Capture the cell that displays the provided text and extract its (x, y) central coordinate. 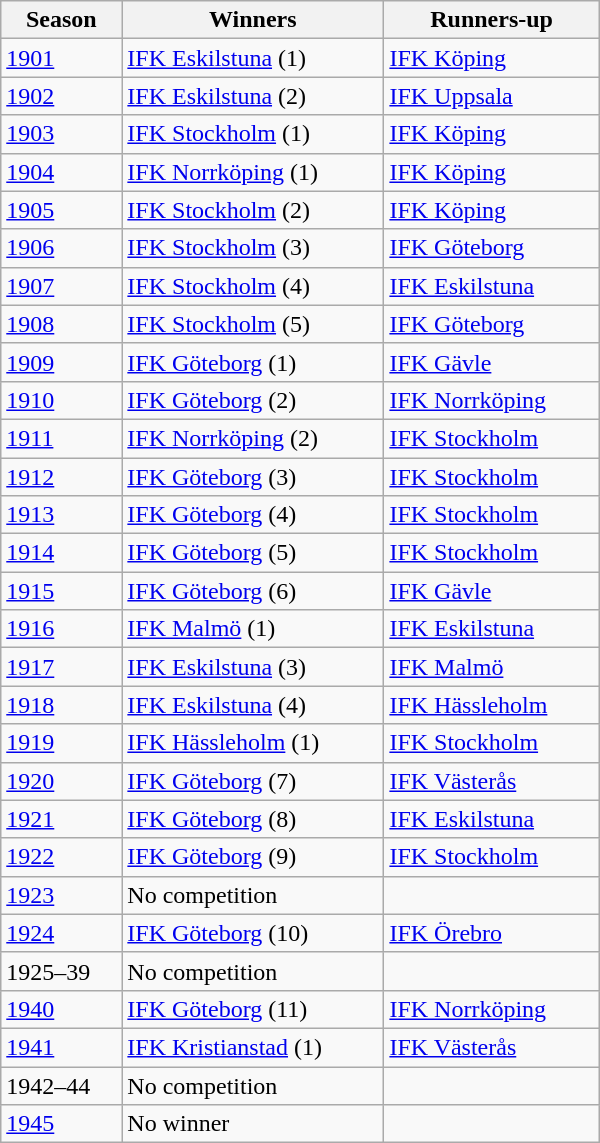
1918 (62, 705)
Runners-up (492, 20)
IFK Stockholm (4) (253, 286)
1922 (62, 857)
1915 (62, 591)
1919 (62, 743)
1907 (62, 286)
IFK Eskilstuna (3) (253, 667)
1916 (62, 629)
IFK Eskilstuna (2) (253, 96)
1921 (62, 819)
IFK Örebro (492, 933)
1910 (62, 400)
1901 (62, 58)
IFK Göteborg (9) (253, 857)
IFK Hässleholm (1) (253, 743)
IFK Stockholm (1) (253, 134)
IFK Göteborg (11) (253, 1009)
1913 (62, 515)
1912 (62, 477)
IFK Göteborg (8) (253, 819)
IFK Eskilstuna (4) (253, 705)
IFK Göteborg (10) (253, 933)
1945 (62, 1124)
1925–39 (62, 971)
IFK Göteborg (1) (253, 362)
1904 (62, 172)
1941 (62, 1047)
IFK Kristianstad (1) (253, 1047)
Season (62, 20)
1902 (62, 96)
IFK Göteborg (5) (253, 553)
IFK Stockholm (3) (253, 248)
IFK Norrköping (2) (253, 438)
1923 (62, 895)
IFK Göteborg (7) (253, 781)
1911 (62, 438)
1909 (62, 362)
IFK Norrköping (1) (253, 172)
IFK Malmö (492, 667)
IFK Göteborg (6) (253, 591)
IFK Hässleholm (492, 705)
1942–44 (62, 1085)
IFK Göteborg (4) (253, 515)
1940 (62, 1009)
IFK Göteborg (2) (253, 400)
1917 (62, 667)
1924 (62, 933)
1903 (62, 134)
Winners (253, 20)
1920 (62, 781)
IFK Malmö (1) (253, 629)
1914 (62, 553)
No winner (253, 1124)
IFK Stockholm (5) (253, 324)
IFK Uppsala (492, 96)
1908 (62, 324)
IFK Stockholm (2) (253, 210)
1905 (62, 210)
1906 (62, 248)
IFK Göteborg (3) (253, 477)
IFK Eskilstuna (1) (253, 58)
